Return [X, Y] of the center of cell containing provided text 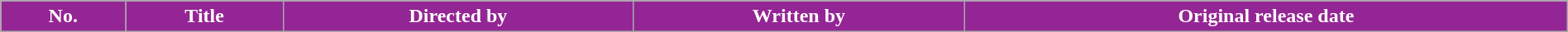
Written by [799, 16]
Title [205, 16]
Original release date [1267, 16]
No. [63, 16]
Directed by [458, 16]
